Identify which cell holds the provided text, then report its [X, Y] central coordinate. 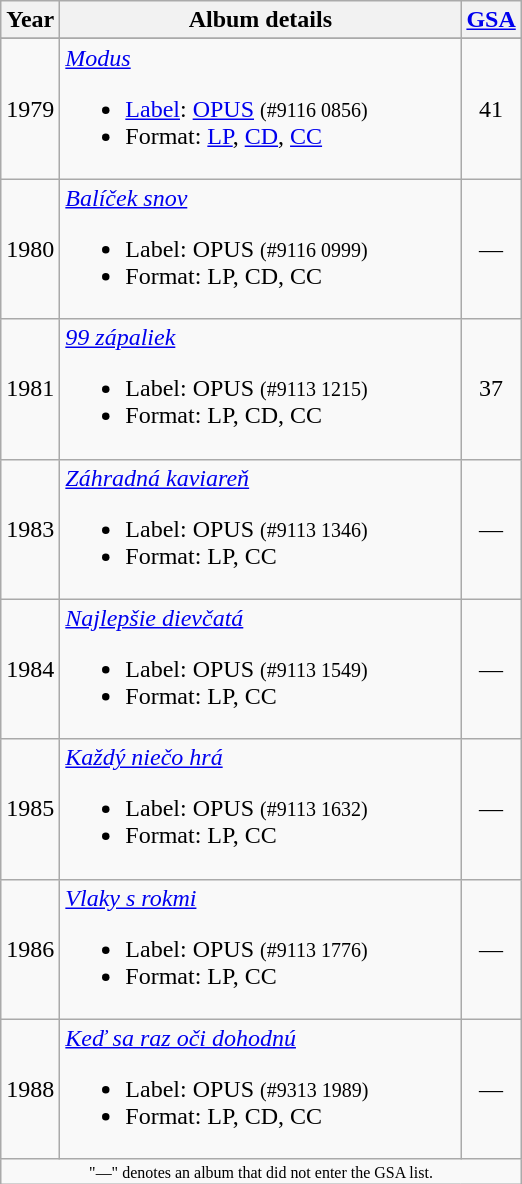
Keď sa raz oči dohodnúLabel: OPUS (#9313 1989)Format: LP, CD, CC [260, 1089]
GSA [491, 20]
Vlaky s rokmiLabel: OPUS (#9113 1776)Format: LP, CC [260, 949]
1979 [30, 109]
1985 [30, 809]
Year [30, 20]
Balíček snovLabel: OPUS (#9116 0999)Format: LP, CD, CC [260, 249]
99 zápaliekLabel: OPUS (#9113 1215)Format: LP, CD, CC [260, 389]
1988 [30, 1089]
41 [491, 109]
1983 [30, 529]
37 [491, 389]
ModusLabel: OPUS (#9116 0856)Format: LP, CD, CC [260, 109]
1981 [30, 389]
1980 [30, 249]
Najlepšie dievčatáLabel: OPUS (#9113 1549)Format: LP, CC [260, 669]
1986 [30, 949]
1984 [30, 669]
Album details [260, 20]
Každý niečo hráLabel: OPUS (#9113 1632)Format: LP, CC [260, 809]
Záhradná kaviareňLabel: OPUS (#9113 1346)Format: LP, CC [260, 529]
"—" denotes an album that did not enter the GSA list. [262, 1171]
